Find where the given text appears and provide that cell's center as (x, y) coordinate. 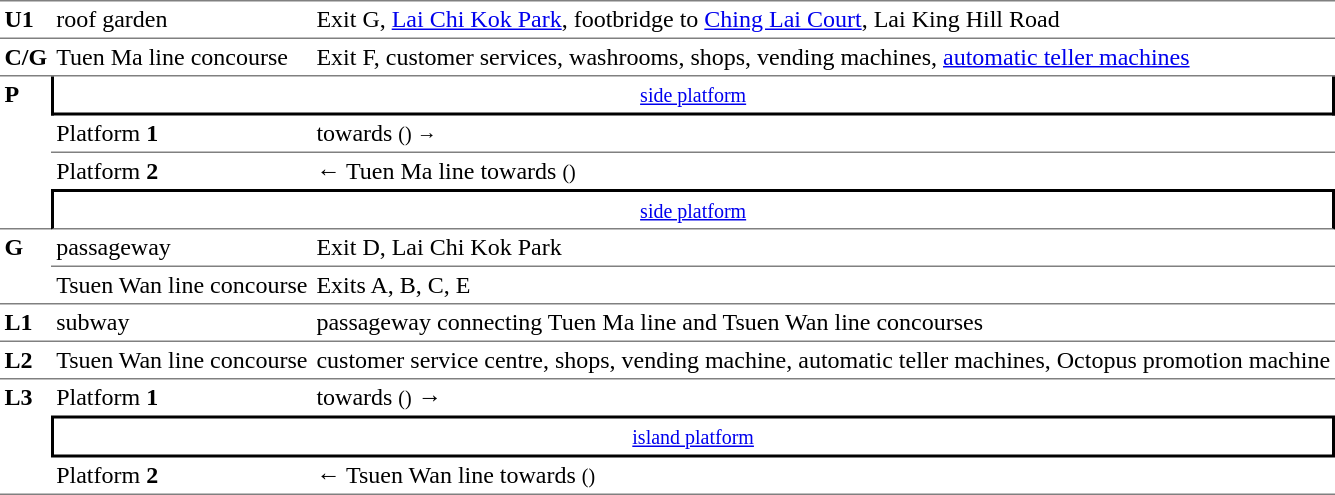
Exit F, customer services, washrooms, shops, vending machines, automatic teller machines (824, 58)
L2 (26, 361)
island platform (694, 437)
← Tuen Ma line towards () (824, 171)
L1 (26, 323)
customer service centre, shops, vending machine, automatic teller machines, Octopus promotion machine (824, 361)
Tuen Ma line concourse (182, 58)
C/G (26, 58)
roof garden (182, 20)
Exit D, Lai Chi Kok Park (824, 249)
passageway (182, 249)
G (26, 268)
subway (182, 323)
U1 (26, 20)
Exits A, B, C, E (824, 286)
Exit G, Lai Chi Kok Park, footbridge to Ching Lai Court, Lai King Hill Road (824, 20)
passageway connecting Tuen Ma line and Tsuen Wan line concourses (824, 323)
P (26, 152)
Platform 2 (182, 171)
